Return the [x, y] coordinate for the center point of the cell that contains the specified text.  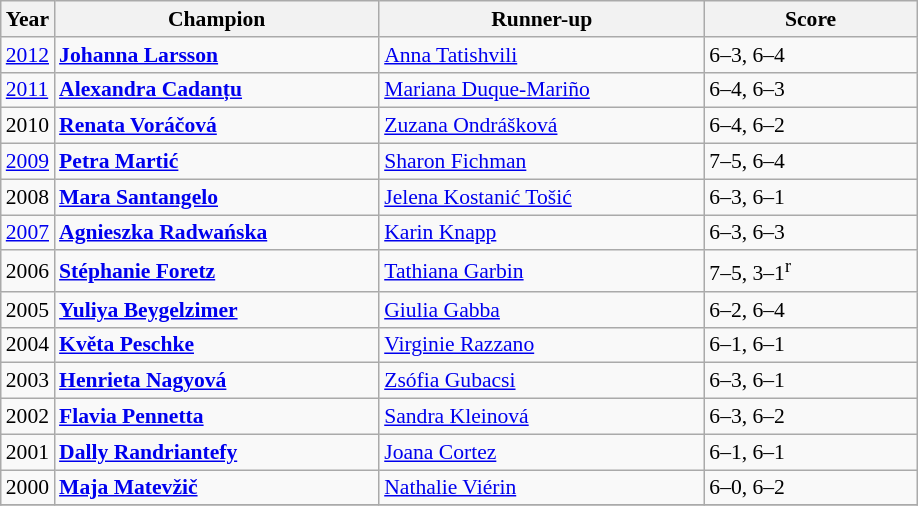
6–4, 6–3 [810, 90]
2007 [28, 233]
2010 [28, 126]
Květa Peschke [216, 345]
Flavia Pennetta [216, 417]
6–3, 6–2 [810, 417]
Agnieszka Radwańska [216, 233]
Year [28, 19]
Zsófia Gubacsi [542, 381]
6–4, 6–2 [810, 126]
Anna Tatishvili [542, 55]
2005 [28, 310]
Maja Matevžič [216, 488]
Sharon Fichman [542, 162]
Jelena Kostanić Tošić [542, 197]
7–5, 3–1r [810, 272]
Petra Martić [216, 162]
6–3, 6–4 [810, 55]
Alexandra Cadanțu [216, 90]
2006 [28, 272]
Score [810, 19]
Nathalie Viérin [542, 488]
2009 [28, 162]
2004 [28, 345]
Sandra Kleinová [542, 417]
6–2, 6–4 [810, 310]
2012 [28, 55]
Mara Santangelo [216, 197]
2011 [28, 90]
Giulia Gabba [542, 310]
2008 [28, 197]
2000 [28, 488]
Renata Voráčová [216, 126]
Stéphanie Foretz [216, 272]
Mariana Duque-Mariño [542, 90]
6–0, 6–2 [810, 488]
7–5, 6–4 [810, 162]
Johanna Larsson [216, 55]
Tathiana Garbin [542, 272]
Dally Randriantefy [216, 452]
Runner-up [542, 19]
Virginie Razzano [542, 345]
2001 [28, 452]
Zuzana Ondrášková [542, 126]
Champion [216, 19]
Yuliya Beygelzimer [216, 310]
2002 [28, 417]
2003 [28, 381]
6–3, 6–3 [810, 233]
Henrieta Nagyová [216, 381]
Joana Cortez [542, 452]
Karin Knapp [542, 233]
